Search for the cell housing the specified text and yield its [X, Y] center coordinate. 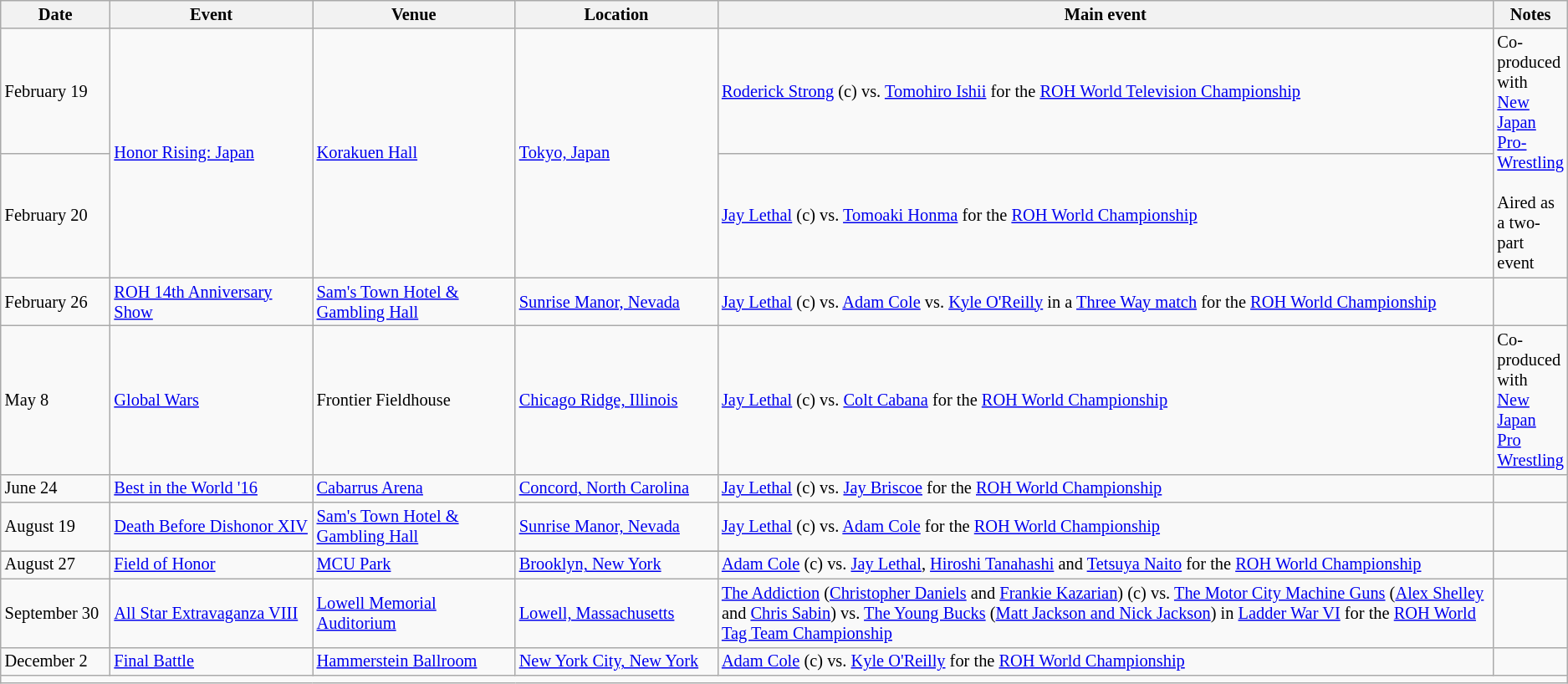
Korakuen Hall [414, 153]
Co-produced with New Japan Pro Wrestling [1530, 400]
Cabarrus Arena [414, 488]
All Star Extravaganza VIII [212, 613]
Notes [1530, 14]
Jay Lethal (c) vs. Colt Cabana for the ROH World Championship [1106, 400]
Jay Lethal (c) vs. Tomoaki Honma for the ROH World Championship [1106, 216]
February 20 [55, 216]
Adam Cole (c) vs. Kyle O'Reilly for the ROH World Championship [1106, 661]
September 30 [55, 613]
Frontier Fieldhouse [414, 400]
Brooklyn, New York [616, 564]
Venue [414, 14]
Co-produced with New Japan Pro-WrestlingAired as a two-part event [1530, 153]
ROH 14th Anniversary Show [212, 302]
Roderick Strong (c) vs. Tomohiro Ishii for the ROH World Television Championship [1106, 90]
May 8 [55, 400]
June 24 [55, 488]
Death Before Dishonor XIV [212, 527]
Location [616, 14]
Main event [1106, 14]
Event [212, 14]
Final Battle [212, 661]
Tokyo, Japan [616, 153]
Chicago Ridge, Illinois [616, 400]
Jay Lethal (c) vs. Adam Cole for the ROH World Championship [1106, 527]
February 19 [55, 90]
February 26 [55, 302]
Hammerstein Ballroom [414, 661]
Lowell Memorial Auditorium [414, 613]
Date [55, 14]
Adam Cole (c) vs. Jay Lethal, Hiroshi Tanahashi and Tetsuya Naito for the ROH World Championship [1106, 564]
Honor Rising: Japan [212, 153]
August 19 [55, 527]
Field of Honor [212, 564]
MCU Park [414, 564]
Jay Lethal (c) vs. Jay Briscoe for the ROH World Championship [1106, 488]
August 27 [55, 564]
Concord, North Carolina [616, 488]
Best in the World '16 [212, 488]
Global Wars [212, 400]
Lowell, Massachusetts [616, 613]
New York City, New York [616, 661]
December 2 [55, 661]
Jay Lethal (c) vs. Adam Cole vs. Kyle O'Reilly in a Three Way match for the ROH World Championship [1106, 302]
